From the cell containing the given text, extract its center point as [x, y] coordinate. 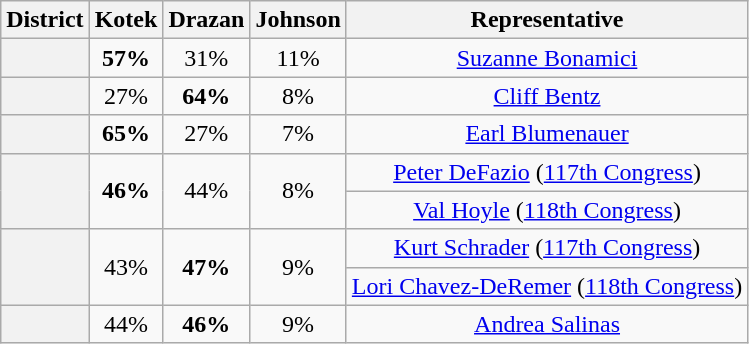
District [45, 20]
11% [298, 58]
Val Hoyle (118th Congress) [546, 210]
Earl Blumenauer [546, 134]
31% [206, 58]
Kotek [126, 20]
7% [298, 134]
Johnson [298, 20]
Drazan [206, 20]
Kurt Schrader (117th Congress) [546, 248]
Representative [546, 20]
57% [126, 58]
Andrea Salinas [546, 324]
Suzanne Bonamici [546, 58]
64% [206, 96]
65% [126, 134]
Lori Chavez-DeRemer (118th Congress) [546, 286]
Peter DeFazio (117th Congress) [546, 172]
Cliff Bentz [546, 96]
43% [126, 267]
47% [206, 267]
